For the text-containing cell, return its midpoint in [x, y] coordinate format. 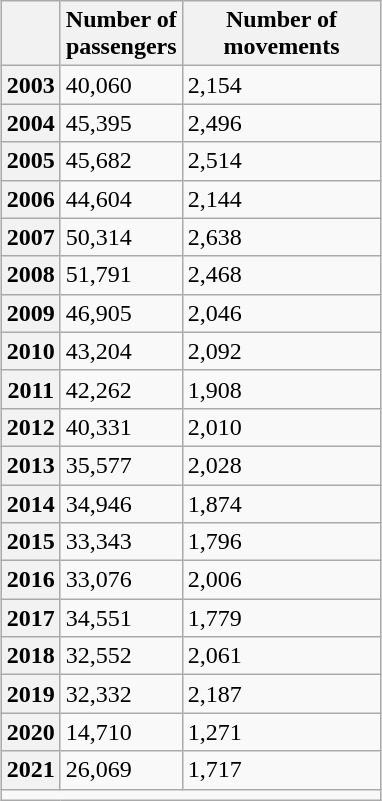
2007 [30, 237]
Number ofmovements [282, 34]
34,551 [121, 618]
2,028 [282, 465]
2020 [30, 732]
2,144 [282, 199]
2012 [30, 427]
2,061 [282, 656]
2,638 [282, 237]
2,187 [282, 694]
2,092 [282, 351]
33,343 [121, 542]
2008 [30, 275]
14,710 [121, 732]
2016 [30, 580]
42,262 [121, 389]
2017 [30, 618]
33,076 [121, 580]
26,069 [121, 770]
2,010 [282, 427]
2019 [30, 694]
45,395 [121, 123]
34,946 [121, 503]
1,779 [282, 618]
2018 [30, 656]
2003 [30, 85]
2021 [30, 770]
2006 [30, 199]
46,905 [121, 313]
51,791 [121, 275]
43,204 [121, 351]
32,552 [121, 656]
2014 [30, 503]
2,496 [282, 123]
2013 [30, 465]
Number ofpassengers [121, 34]
1,874 [282, 503]
2010 [30, 351]
2,514 [282, 161]
1,271 [282, 732]
44,604 [121, 199]
2,154 [282, 85]
2,046 [282, 313]
50,314 [121, 237]
1,796 [282, 542]
1,717 [282, 770]
2,006 [282, 580]
35,577 [121, 465]
2004 [30, 123]
2,468 [282, 275]
2009 [30, 313]
45,682 [121, 161]
2005 [30, 161]
2015 [30, 542]
1,908 [282, 389]
40,331 [121, 427]
40,060 [121, 85]
32,332 [121, 694]
2011 [30, 389]
